Return the (X, Y) coordinate for the center point of the cell that contains the specified text.  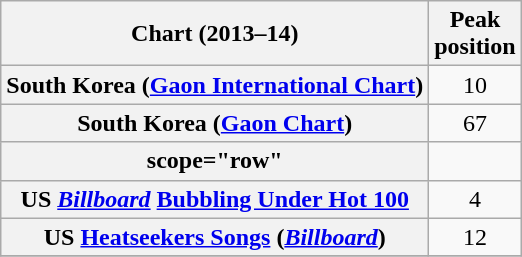
South Korea (Gaon Chart) (215, 123)
Peakposition (475, 34)
US Heatseekers Songs (Billboard) (215, 237)
US Billboard Bubbling Under Hot 100 (215, 199)
scope="row" (215, 161)
South Korea (Gaon International Chart) (215, 85)
12 (475, 237)
67 (475, 123)
10 (475, 85)
4 (475, 199)
Chart (2013–14) (215, 34)
